Output the [X, Y] coordinate of the center of the cell containing the given text.  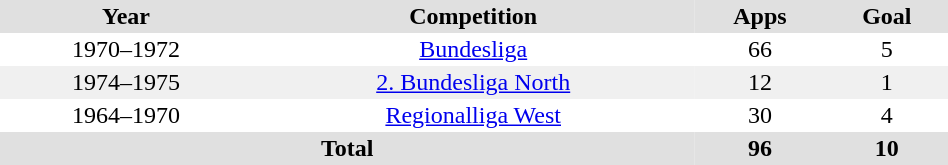
Apps [760, 16]
1 [887, 82]
Total [347, 148]
5 [887, 50]
2. Bundesliga North [473, 82]
Bundesliga [473, 50]
66 [760, 50]
10 [887, 148]
Regionalliga West [473, 116]
30 [760, 116]
1974–1975 [126, 82]
Competition [473, 16]
1970–1972 [126, 50]
12 [760, 82]
1964–1970 [126, 116]
Goal [887, 16]
Year [126, 16]
4 [887, 116]
96 [760, 148]
